From the cell containing the given text, extract its center point as [x, y] coordinate. 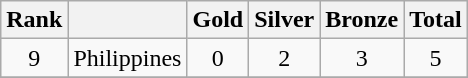
Rank [34, 20]
0 [218, 58]
2 [284, 58]
9 [34, 58]
Gold [218, 20]
Silver [284, 20]
Bronze [362, 20]
5 [436, 58]
Philippines [128, 58]
3 [362, 58]
Total [436, 20]
